Detect which cell encompasses the target text, then output its (X, Y) center coordinate. 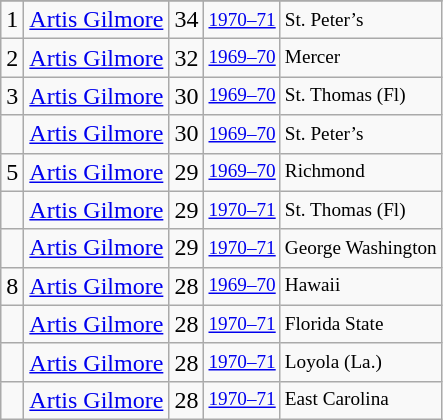
East Carolina (360, 400)
Loyola (La.) (360, 362)
3 (12, 96)
2 (12, 58)
Florida State (360, 324)
32 (186, 58)
1 (12, 20)
George Washington (360, 248)
34 (186, 20)
Richmond (360, 172)
5 (12, 172)
Mercer (360, 58)
Hawaii (360, 286)
8 (12, 286)
